Capture the cell that displays the provided text and extract its (X, Y) central coordinate. 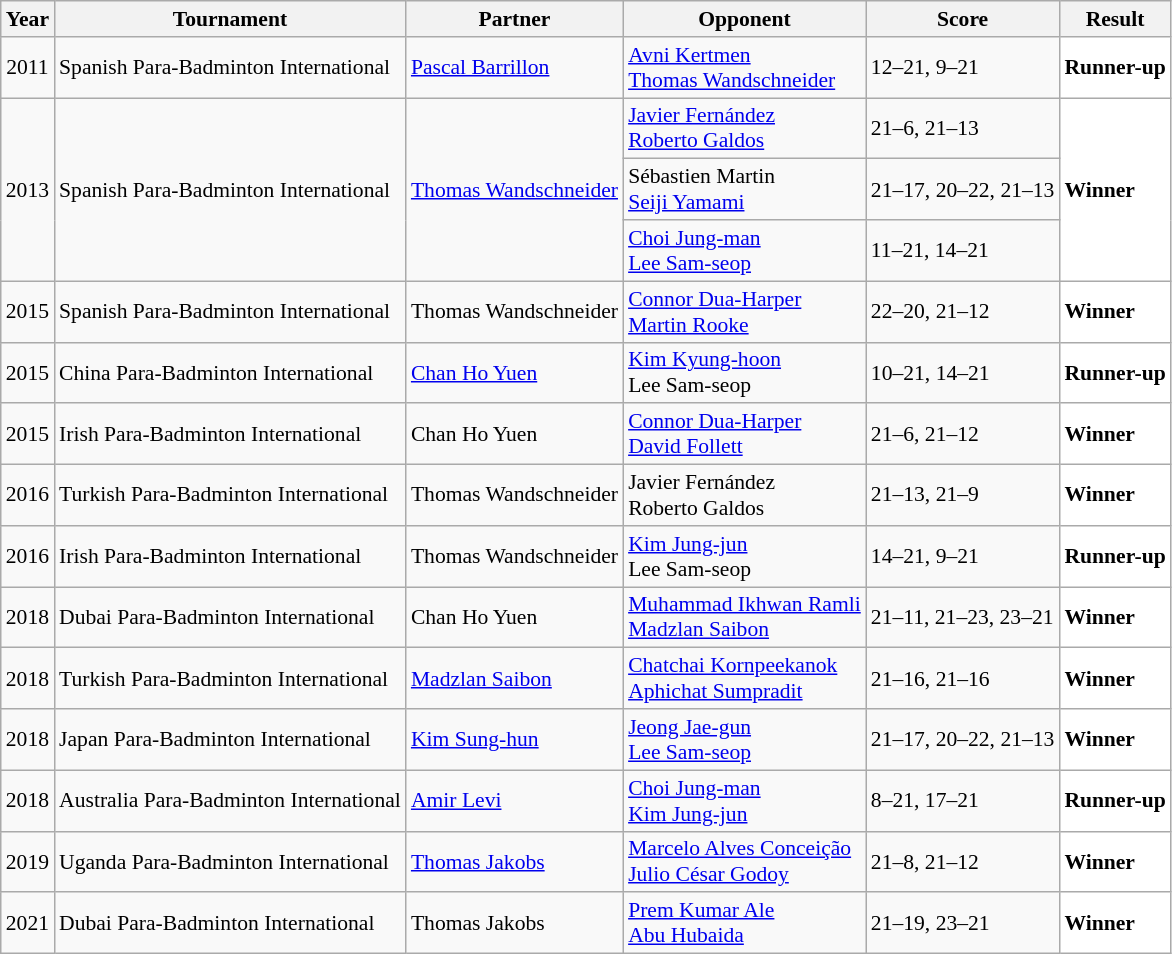
Jeong Jae-gun Lee Sam-seop (744, 740)
Amir Levi (514, 800)
Japan Para-Badminton International (230, 740)
14–21, 9–21 (963, 556)
21–16, 21–16 (963, 678)
10–21, 14–21 (963, 372)
21–19, 23–21 (963, 924)
Avni Kertmen Thomas Wandschneider (744, 68)
Year (28, 19)
8–21, 17–21 (963, 800)
21–6, 21–12 (963, 434)
Kim Sung-hun (514, 740)
21–6, 21–13 (963, 128)
2013 (28, 190)
2011 (28, 68)
21–13, 21–9 (963, 496)
Result (1114, 19)
Pascal Barrillon (514, 68)
Marcelo Alves Conceição Julio César Godoy (744, 862)
Muhammad Ikhwan Ramli Madzlan Saibon (744, 618)
12–21, 9–21 (963, 68)
Opponent (744, 19)
Kim Jung-jun Lee Sam-seop (744, 556)
Choi Jung-man Kim Jung-jun (744, 800)
Australia Para-Badminton International (230, 800)
22–20, 21–12 (963, 312)
China Para-Badminton International (230, 372)
Partner (514, 19)
Prem Kumar Ale Abu Hubaida (744, 924)
Kim Kyung-hoon Lee Sam-seop (744, 372)
Choi Jung-man Lee Sam-seop (744, 250)
2021 (28, 924)
Score (963, 19)
21–8, 21–12 (963, 862)
11–21, 14–21 (963, 250)
Madzlan Saibon (514, 678)
Chatchai Kornpeekanok Aphichat Sumpradit (744, 678)
Sébastien Martin Seiji Yamami (744, 190)
2019 (28, 862)
Uganda Para-Badminton International (230, 862)
Connor Dua-Harper David Follett (744, 434)
Tournament (230, 19)
21–11, 21–23, 23–21 (963, 618)
Connor Dua-Harper Martin Rooke (744, 312)
